Return [X, Y] of the center of cell containing provided text 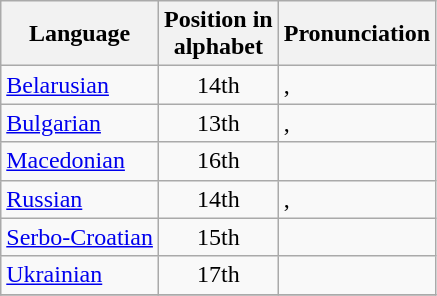
Russian [80, 199]
17th [218, 275]
16th [218, 161]
Bulgarian [80, 123]
Language [80, 34]
Belarusian [80, 85]
Serbo-Croatian [80, 237]
Macedonian [80, 161]
Pronunciation [356, 34]
Ukrainian [80, 275]
15th [218, 237]
Position in alphabet [218, 34]
13th [218, 123]
